Locate the cell with the specified text and output its (x, y) center coordinate. 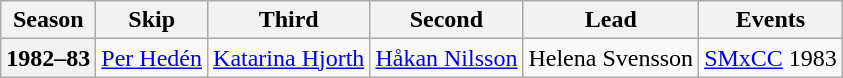
Skip (152, 20)
1982–83 (48, 58)
Per Hedén (152, 58)
Season (48, 20)
Third (289, 20)
Katarina Hjorth (289, 58)
Events (771, 20)
Helena Svensson (611, 58)
Håkan Nilsson (446, 58)
SMxCC 1983 (771, 58)
Second (446, 20)
Lead (611, 20)
